Scan for the cell matching the given text and deliver its [x, y] coordinate at center. 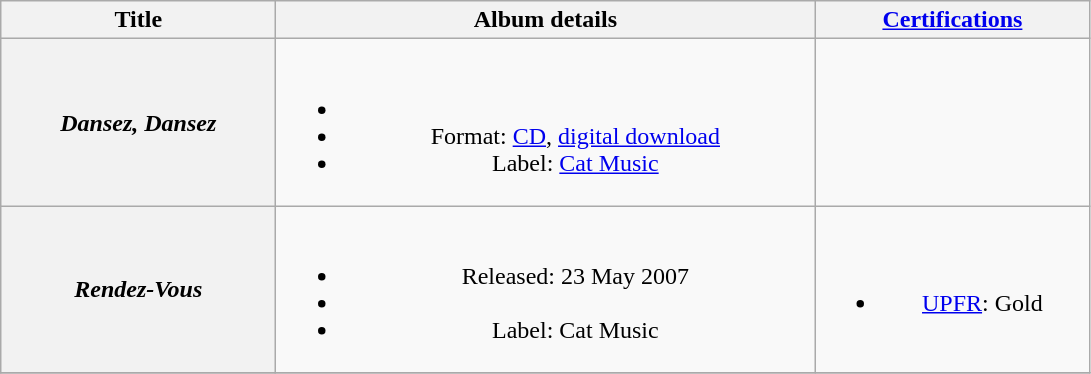
Album details [546, 20]
Rendez-Vous [138, 290]
Released: 23 May 2007Label: Cat Music [546, 290]
Title [138, 20]
Format: CD, digital downloadLabel: Cat Music [546, 122]
Dansez, Dansez [138, 122]
UPFR: Gold [952, 290]
Certifications [952, 20]
